Return the (x, y) coordinate for the center point of the cell that contains the specified text.  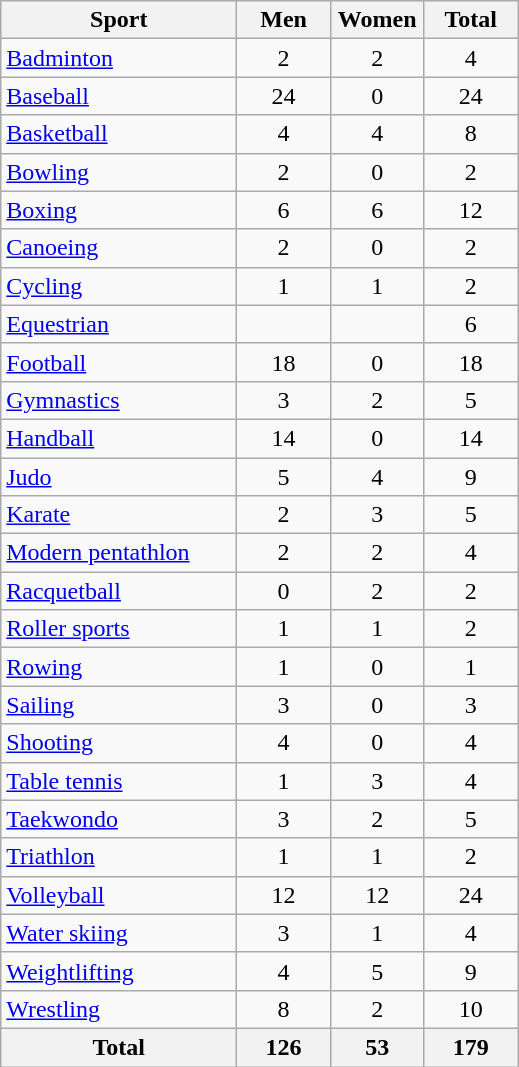
Sport (119, 20)
Badminton (119, 58)
Football (119, 362)
Roller sports (119, 629)
Boxing (119, 210)
179 (471, 1047)
Racquetball (119, 591)
Baseball (119, 96)
Handball (119, 438)
10 (471, 1009)
Women (377, 20)
Rowing (119, 667)
Sailing (119, 705)
Water skiing (119, 933)
Table tennis (119, 781)
Judo (119, 477)
Triathlon (119, 857)
Men (284, 20)
Karate (119, 515)
Wrestling (119, 1009)
53 (377, 1047)
Volleyball (119, 895)
Shooting (119, 743)
Cycling (119, 286)
Bowling (119, 172)
Canoeing (119, 248)
Modern pentathlon (119, 553)
Taekwondo (119, 819)
Equestrian (119, 324)
Basketball (119, 134)
Gymnastics (119, 400)
Weightlifting (119, 971)
126 (284, 1047)
